Return [X, Y] of the center of cell containing provided text 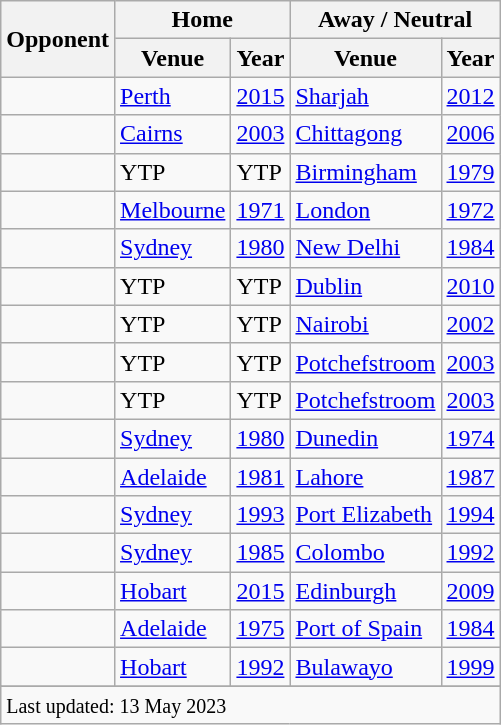
Last updated: 13 May 2023 [250, 705]
1979 [470, 172]
Opponent [58, 39]
Cairns [173, 134]
1972 [470, 210]
Perth [173, 96]
1994 [470, 515]
London [366, 210]
Birmingham [366, 172]
2012 [470, 96]
1999 [470, 667]
Bulawayo [366, 667]
Nairobi [366, 324]
1981 [260, 477]
Sharjah [366, 96]
Dublin [366, 286]
2010 [470, 286]
2009 [470, 591]
Edinburgh [366, 591]
Lahore [366, 477]
1971 [260, 210]
1987 [470, 477]
1975 [260, 629]
Dunedin [366, 438]
Chittagong [366, 134]
Colombo [366, 553]
Melbourne [173, 210]
Home [202, 20]
1974 [470, 438]
2002 [470, 324]
Away / Neutral [395, 20]
Port Elizabeth [366, 515]
2006 [470, 134]
Port of Spain [366, 629]
1993 [260, 515]
1985 [260, 553]
New Delhi [366, 248]
